Provide the [x, y] coordinate of the cell's center where the given text is located.  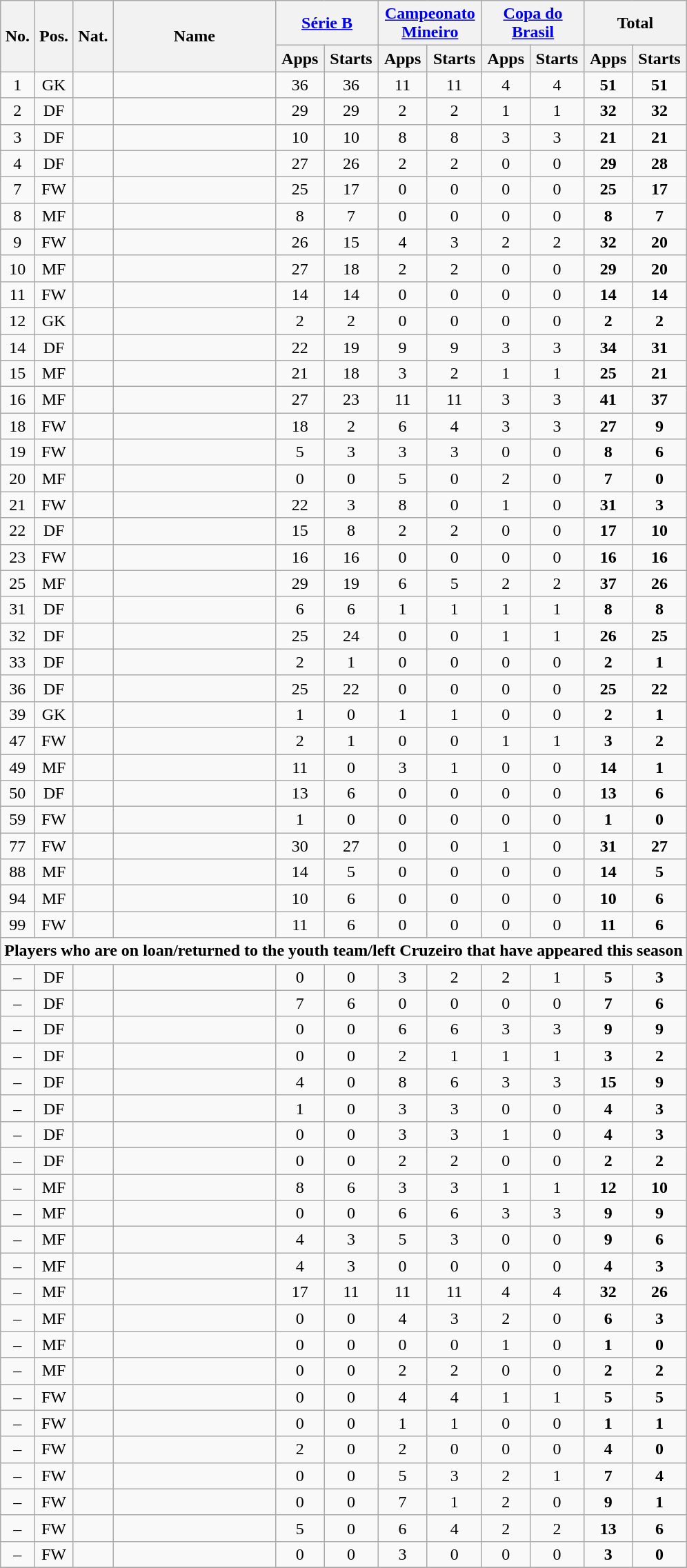
Nat. [93, 36]
Série B [327, 23]
49 [18, 767]
34 [608, 347]
Campeonato Mineiro [430, 23]
No. [18, 36]
Total [636, 23]
33 [18, 662]
24 [352, 636]
99 [18, 925]
47 [18, 741]
59 [18, 820]
50 [18, 794]
88 [18, 872]
77 [18, 846]
Pos. [54, 36]
Name [195, 36]
94 [18, 898]
Players who are on loan/returned to the youth team/left Cruzeiro that have appeared this season [343, 951]
Copa do Brasil [532, 23]
28 [659, 163]
41 [608, 400]
39 [18, 714]
30 [300, 846]
